Capture the cell that displays the provided text and extract its (X, Y) central coordinate. 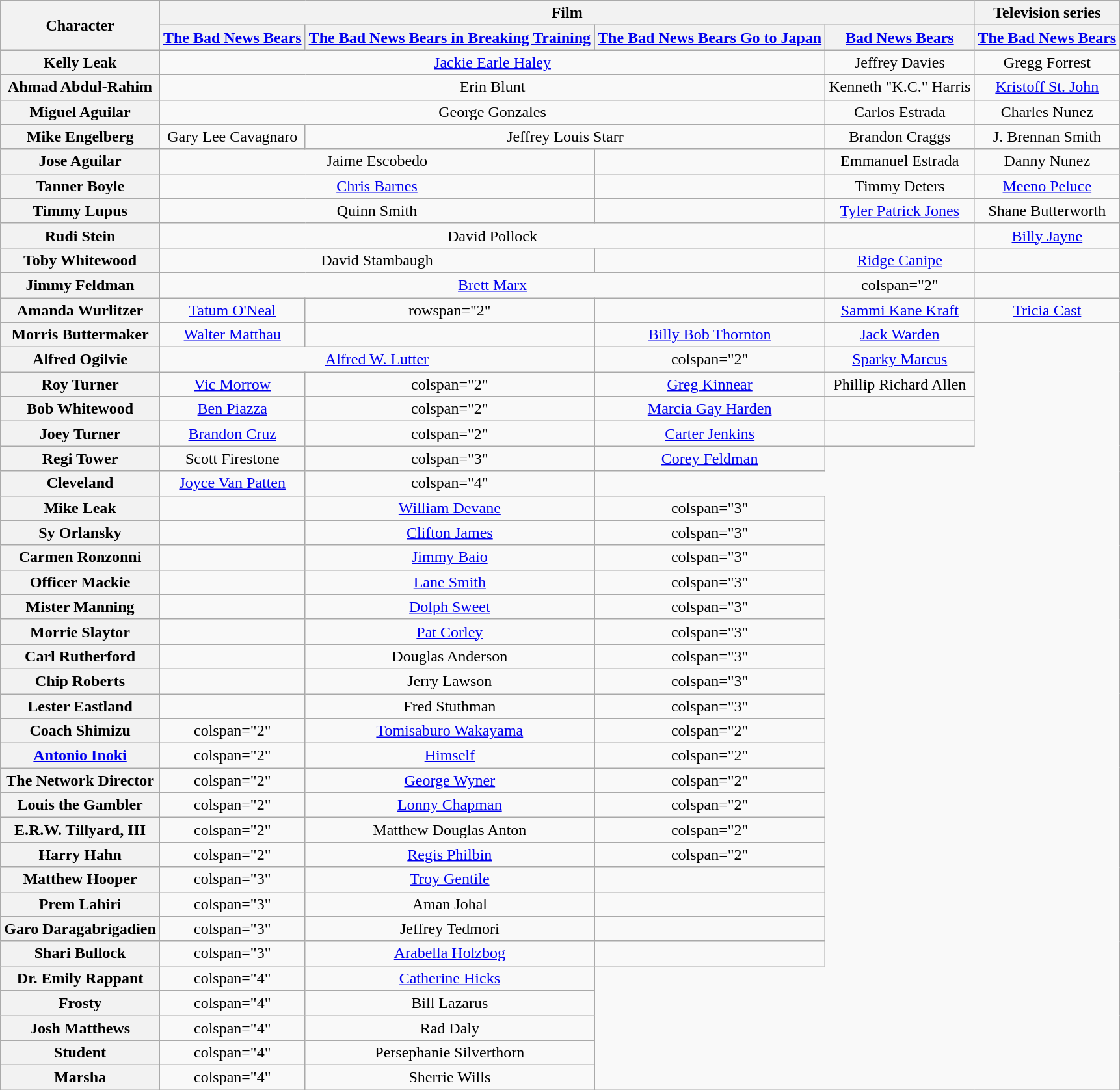
Mike Engelberg (81, 137)
Sparky Marcus (900, 360)
Mike Leak (81, 508)
Alfred W. Lutter (377, 360)
Danny Nunez (1047, 161)
Scott Firestone (232, 459)
Carlos Estrada (900, 112)
Character (81, 25)
George Wyner (449, 780)
rowspan="2" (449, 310)
Timmy Lupus (81, 211)
Carl Rutherford (81, 656)
Brandon Craggs (900, 137)
Joyce Van Patten (232, 483)
Jaime Escobedo (377, 161)
Troy Gentile (449, 879)
David Pollock (492, 235)
Arabella Holzbog (449, 953)
Jeffrey Tedmori (449, 929)
Tricia Cast (1047, 310)
Douglas Anderson (449, 656)
Sammi Kane Kraft (900, 310)
Carmen Ronzonni (81, 557)
Fred Stuthman (449, 706)
Frosty (81, 1003)
Chip Roberts (81, 681)
Gregg Forrest (1047, 62)
Persephanie Silverthorn (449, 1052)
Carter Jenkins (710, 434)
The Bad News Bears Go to Japan (710, 38)
Matthew Hooper (81, 879)
Walter Matthau (232, 335)
Ridge Canipe (900, 260)
Rudi Stein (81, 235)
David Stambaugh (377, 260)
Alfred Ogilvie (81, 360)
Quinn Smith (377, 211)
Toby Whitewood (81, 260)
Antonio Inoki (81, 756)
Bill Lazarus (449, 1003)
Josh Matthews (81, 1028)
Roy Turner (81, 384)
Ben Piazza (232, 409)
Erin Blunt (492, 87)
Jackie Earle Haley (492, 62)
Tatum O'Neal (232, 310)
Chris Barnes (377, 186)
Jimmy Feldman (81, 285)
Ahmad Abdul-Rahim (81, 87)
Jeffrey Davies (900, 62)
Vic Morrow (232, 384)
Emmanuel Estrada (900, 161)
Regi Tower (81, 459)
Matthew Douglas Anton (449, 830)
Lonny Chapman (449, 805)
Kelly Leak (81, 62)
Phillip Richard Allen (900, 384)
Amanda Wurlitzer (81, 310)
Greg Kinnear (710, 384)
Mister Manning (81, 607)
Jimmy Baio (449, 557)
Brandon Cruz (232, 434)
Charles Nunez (1047, 112)
Tomisaburo Wakayama (449, 731)
Sherrie Wills (449, 1077)
Bob Whitewood (81, 409)
Meeno Peluce (1047, 186)
Jack Warden (900, 335)
Prem Lahiri (81, 904)
Film (567, 13)
Shari Bullock (81, 953)
Harry Hahn (81, 855)
Gary Lee Cavagnaro (232, 137)
Marcia Gay Harden (710, 409)
Miguel Aguilar (81, 112)
Aman Johal (449, 904)
William Devane (449, 508)
Timmy Deters (900, 186)
Dolph Sweet (449, 607)
Louis the Gambler (81, 805)
Jeffrey Louis Starr (565, 137)
Joey Turner (81, 434)
Sy Orlansky (81, 533)
Officer Mackie (81, 582)
Himself (449, 756)
Tanner Boyle (81, 186)
Regis Philbin (449, 855)
Corey Feldman (710, 459)
Clifton James (449, 533)
Coach Shimizu (81, 731)
Billy Jayne (1047, 235)
Morrie Slaytor (81, 631)
Jose Aguilar (81, 161)
Lane Smith (449, 582)
Marsha (81, 1077)
Dr. Emily Rappant (81, 978)
George Gonzales (492, 112)
Lester Eastland (81, 706)
Brett Marx (492, 285)
Bad News Bears (900, 38)
The Bad News Bears in Breaking Training (449, 38)
J. Brennan Smith (1047, 137)
Billy Bob Thornton (710, 335)
Morris Buttermaker (81, 335)
E.R.W. Tillyard, III (81, 830)
Television series (1047, 13)
Jerry Lawson (449, 681)
Tyler Patrick Jones (900, 211)
Student (81, 1052)
Kenneth "K.C." Harris (900, 87)
Cleveland (81, 483)
Pat Corley (449, 631)
Shane Butterworth (1047, 211)
The Network Director (81, 780)
Kristoff St. John (1047, 87)
Rad Daly (449, 1028)
Catherine Hicks (449, 978)
Garo Daragabrigadien (81, 929)
